Pinpoint the cell where the given text exists, returning its (X, Y) midpoint coordinate. 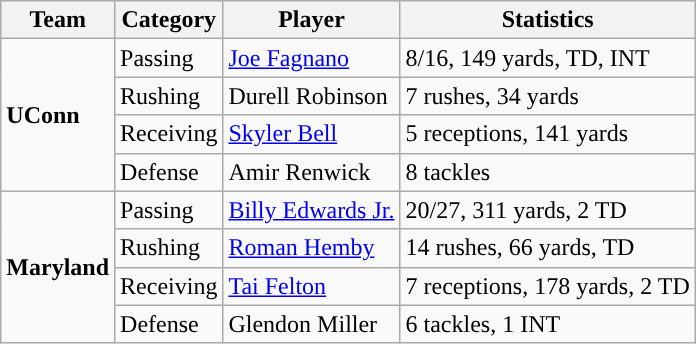
Roman Hemby (312, 248)
6 tackles, 1 INT (548, 324)
Tai Felton (312, 286)
Team (58, 20)
Durell Robinson (312, 96)
7 receptions, 178 yards, 2 TD (548, 286)
7 rushes, 34 yards (548, 96)
Maryland (58, 267)
Billy Edwards Jr. (312, 210)
Glendon Miller (312, 324)
Amir Renwick (312, 172)
Joe Fagnano (312, 58)
UConn (58, 115)
5 receptions, 141 yards (548, 134)
Statistics (548, 20)
Category (169, 20)
Skyler Bell (312, 134)
8/16, 149 yards, TD, INT (548, 58)
Player (312, 20)
20/27, 311 yards, 2 TD (548, 210)
8 tackles (548, 172)
14 rushes, 66 yards, TD (548, 248)
